For the text-containing cell, return its midpoint in [X, Y] coordinate format. 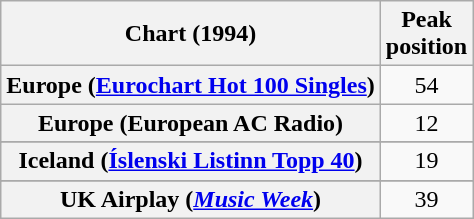
12 [426, 123]
UK Airplay (Music Week) [191, 199]
Europe (Eurochart Hot 100 Singles) [191, 85]
Europe (European AC Radio) [191, 123]
54 [426, 85]
19 [426, 161]
39 [426, 199]
Peakposition [426, 34]
Chart (1994) [191, 34]
Iceland (Íslenski Listinn Topp 40) [191, 161]
